For the text-containing cell, return its midpoint in (x, y) coordinate format. 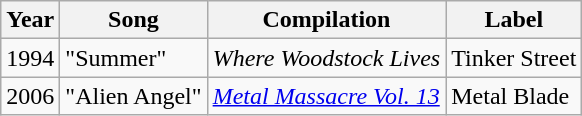
Metal Massacre Vol. 13 (326, 96)
"Alien Angel" (134, 96)
Compilation (326, 20)
Song (134, 20)
Metal Blade (514, 96)
1994 (30, 58)
2006 (30, 96)
Label (514, 20)
Year (30, 20)
Where Woodstock Lives (326, 58)
"Summer" (134, 58)
Tinker Street (514, 58)
